Find where the given text appears and provide that cell's center as [X, Y] coordinate. 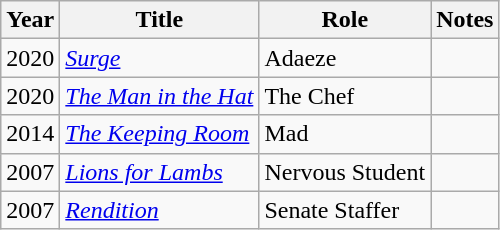
Adaeze [345, 58]
Nervous Student [345, 172]
Rendition [160, 210]
Role [345, 20]
The Chef [345, 96]
Surge [160, 58]
The Keeping Room [160, 134]
Notes [465, 20]
Lions for Lambs [160, 172]
Title [160, 20]
2014 [30, 134]
Mad [345, 134]
Year [30, 20]
The Man in the Hat [160, 96]
Senate Staffer [345, 210]
